Capture the cell that displays the provided text and extract its [x, y] central coordinate. 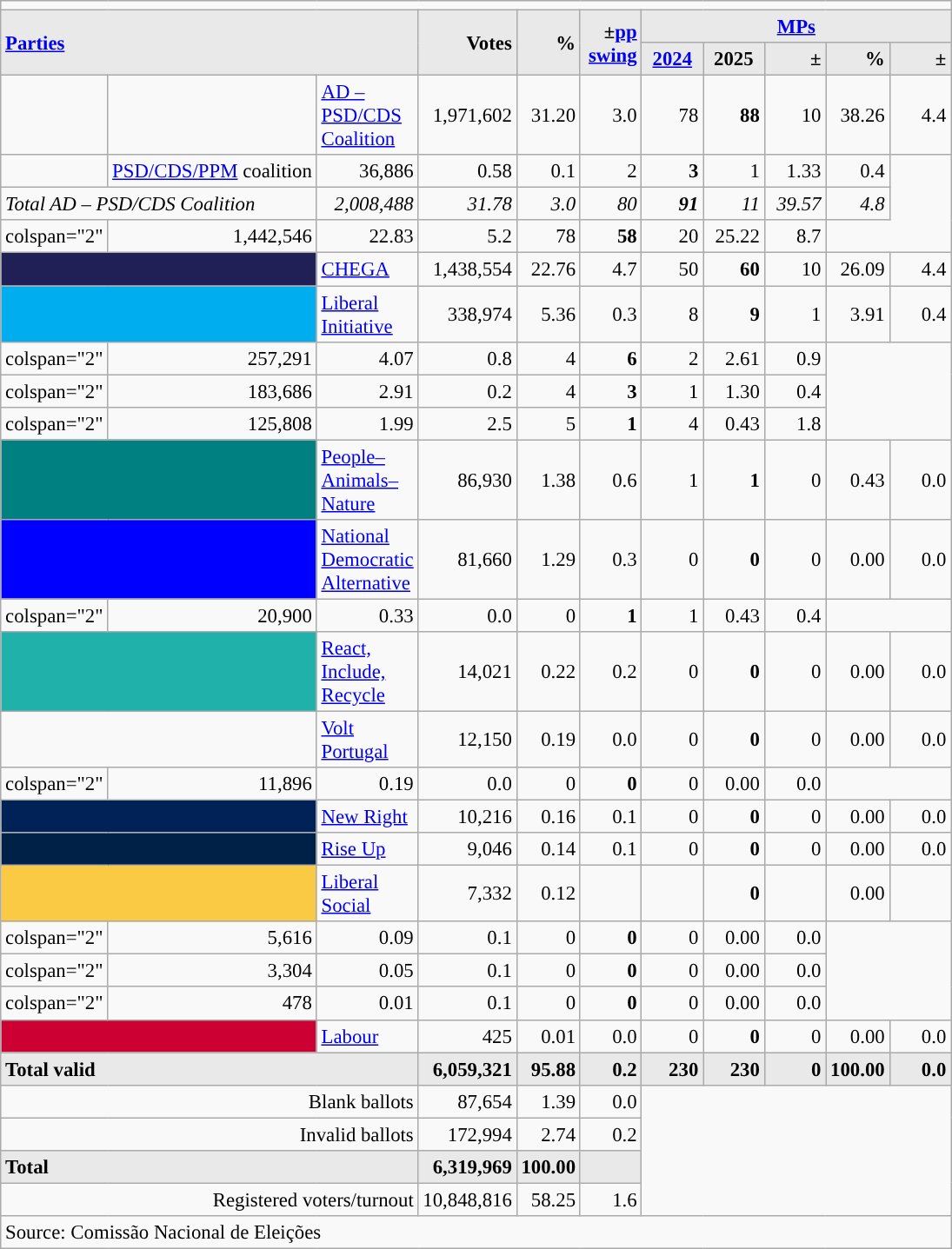
172,994 [468, 1134]
1.33 [795, 171]
12,150 [468, 739]
0.05 [367, 971]
CHEGA [367, 269]
±pp swing [610, 43]
22.83 [367, 237]
14,021 [468, 672]
5 [548, 423]
Volt Portugal [367, 739]
Total valid [210, 1069]
3,304 [212, 971]
2.74 [548, 1134]
26.09 [857, 269]
4.7 [610, 269]
Total [210, 1167]
7,332 [468, 894]
88 [734, 116]
11 [734, 204]
80 [610, 204]
Liberal Social [367, 894]
New Right [367, 817]
20,900 [212, 615]
PSD/CDS/PPM coalition [212, 171]
1.39 [548, 1101]
0.6 [610, 480]
Invalid ballots [210, 1134]
91 [673, 204]
0.16 [548, 817]
58.25 [548, 1199]
0.8 [468, 358]
3.91 [857, 315]
MPs [796, 27]
0.12 [548, 894]
5.36 [548, 315]
Labour [367, 1036]
25.22 [734, 237]
60 [734, 269]
National Democratic Alternative [367, 560]
39.57 [795, 204]
Blank ballots [210, 1101]
AD – PSD/CDS Coalition [367, 116]
1.6 [610, 1199]
81,660 [468, 560]
4.07 [367, 358]
31.20 [548, 116]
React, Include, Recycle [367, 672]
478 [212, 1004]
9,046 [468, 849]
Rise Up [367, 849]
183,686 [212, 391]
2.91 [367, 391]
0.58 [468, 171]
0.33 [367, 615]
5.2 [468, 237]
6 [610, 358]
Registered voters/turnout [210, 1199]
8.7 [795, 237]
1.30 [734, 391]
50 [673, 269]
10,848,816 [468, 1199]
257,291 [212, 358]
0.22 [548, 672]
Source: Comissão Nacional de Eleições [476, 1232]
125,808 [212, 423]
2.5 [468, 423]
1.8 [795, 423]
38.26 [857, 116]
6,319,969 [468, 1167]
1.29 [548, 560]
1,438,554 [468, 269]
2024 [673, 59]
9 [734, 315]
Votes [468, 43]
2025 [734, 59]
4.8 [857, 204]
1.38 [548, 480]
6,059,321 [468, 1069]
0.09 [367, 938]
58 [610, 237]
87,654 [468, 1101]
1.99 [367, 423]
11,896 [212, 784]
0.14 [548, 849]
2.61 [734, 358]
31.78 [468, 204]
22.76 [548, 269]
8 [673, 315]
10,216 [468, 817]
People–Animals–Nature [367, 480]
0.9 [795, 358]
425 [468, 1036]
95.88 [548, 1069]
1,971,602 [468, 116]
2,008,488 [367, 204]
Liberal Initiative [367, 315]
36,886 [367, 171]
Total AD – PSD/CDS Coalition [158, 204]
1,442,546 [212, 237]
Parties [210, 43]
5,616 [212, 938]
338,974 [468, 315]
20 [673, 237]
86,930 [468, 480]
